Return the (X, Y) coordinate for the center point of the cell that contains the specified text.  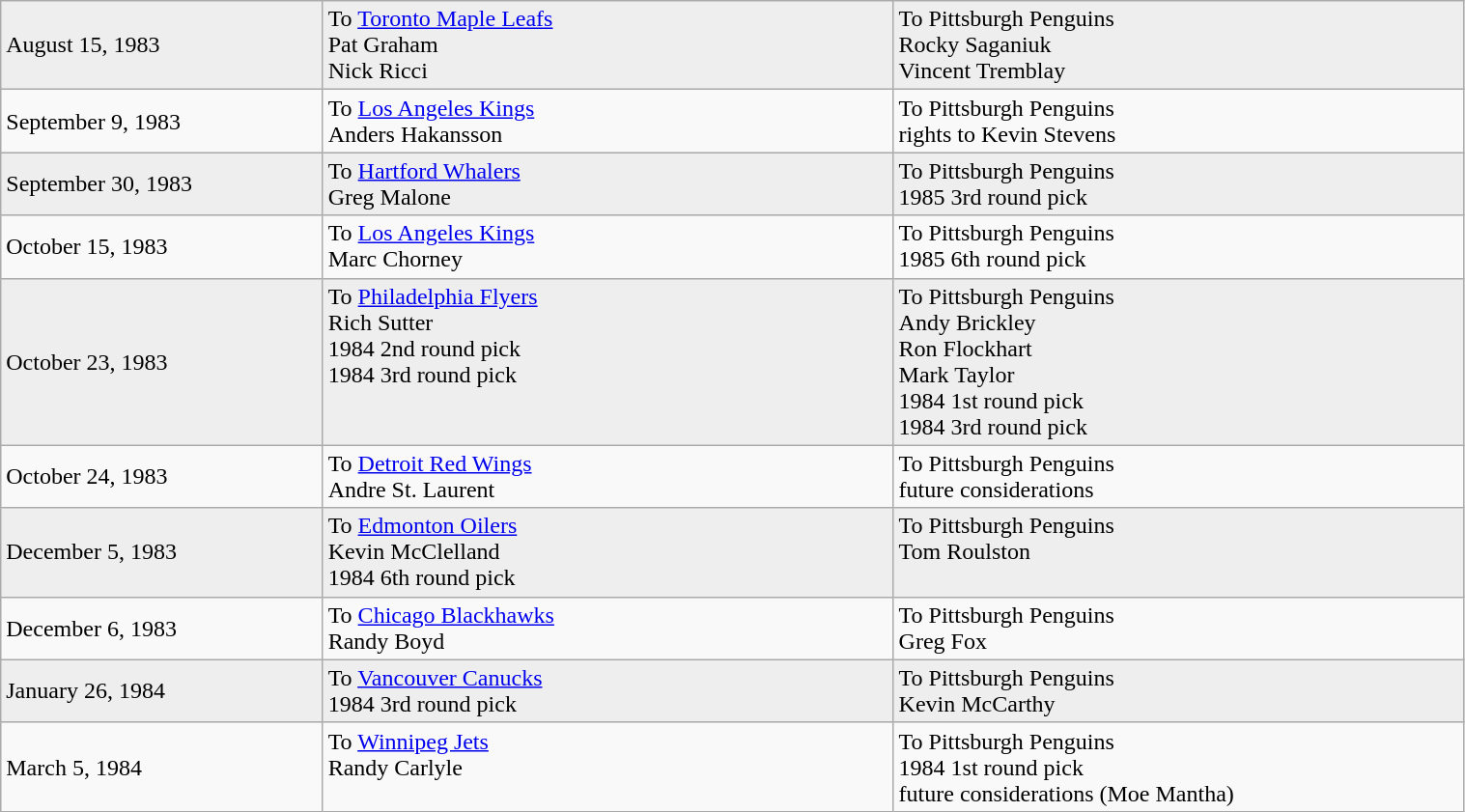
To Chicago BlackhawksRandy Boyd (608, 628)
To Vancouver Canucks1984 3rd round pick (608, 691)
September 9, 1983 (162, 122)
October 24, 1983 (162, 477)
To Edmonton OilersKevin McClelland1984 6th round pick (608, 552)
To Winnipeg JetsRandy Carlyle (608, 767)
To Toronto Maple LeafsPat GrahamNick Ricci (608, 45)
To Pittsburgh Penguinsrights to Kevin Stevens (1178, 122)
To Los Angeles KingsMarc Chorney (608, 247)
October 23, 1983 (162, 361)
To Pittsburgh Penguinsfuture considerations (1178, 477)
March 5, 1984 (162, 767)
To Pittsburgh PenguinsTom Roulston (1178, 552)
To Philadelphia FlyersRich Sutter1984 2nd round pick1984 3rd round pick (608, 361)
To Pittsburgh PenguinsGreg Fox (1178, 628)
To Hartford WhalersGreg Malone (608, 183)
December 5, 1983 (162, 552)
To Pittsburgh Penguins1985 3rd round pick (1178, 183)
To Pittsburgh Penguins1984 1st round pickfuture considerations (Moe Mantha) (1178, 767)
September 30, 1983 (162, 183)
To Los Angeles KingsAnders Hakansson (608, 122)
October 15, 1983 (162, 247)
To Pittsburgh PenguinsAndy BrickleyRon FlockhartMark Taylor1984 1st round pick1984 3rd round pick (1178, 361)
December 6, 1983 (162, 628)
To Pittsburgh PenguinsKevin McCarthy (1178, 691)
To Detroit Red WingsAndre St. Laurent (608, 477)
January 26, 1984 (162, 691)
To Pittsburgh Penguins1985 6th round pick (1178, 247)
August 15, 1983 (162, 45)
To Pittsburgh PenguinsRocky SaganiukVincent Tremblay (1178, 45)
